Determine the (x, y) coordinate at the center of the cell enclosing the given text.  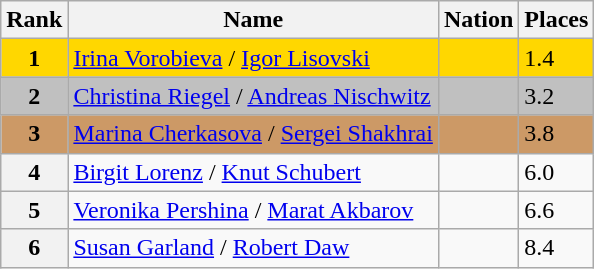
Christina Riegel / Andreas Nischwitz (254, 96)
Irina Vorobieva / Igor Lisovski (254, 58)
3.8 (556, 134)
Marina Cherkasova / Sergei Shakhrai (254, 134)
6.0 (556, 172)
8.4 (556, 248)
1 (34, 58)
Nation (478, 20)
3 (34, 134)
Rank (34, 20)
6.6 (556, 210)
Birgit Lorenz / Knut Schubert (254, 172)
Veronika Pershina / Marat Akbarov (254, 210)
Susan Garland / Robert Daw (254, 248)
1.4 (556, 58)
5 (34, 210)
2 (34, 96)
4 (34, 172)
3.2 (556, 96)
Name (254, 20)
6 (34, 248)
Places (556, 20)
